Detect which cell encompasses the target text, then output its [x, y] center coordinate. 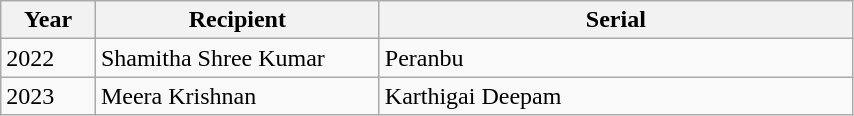
2022 [48, 58]
Peranbu [616, 58]
Meera Krishnan [237, 96]
Recipient [237, 20]
Year [48, 20]
Shamitha Shree Kumar [237, 58]
2023 [48, 96]
Karthigai Deepam [616, 96]
Serial [616, 20]
